Detect which cell encompasses the target text, then output its [x, y] center coordinate. 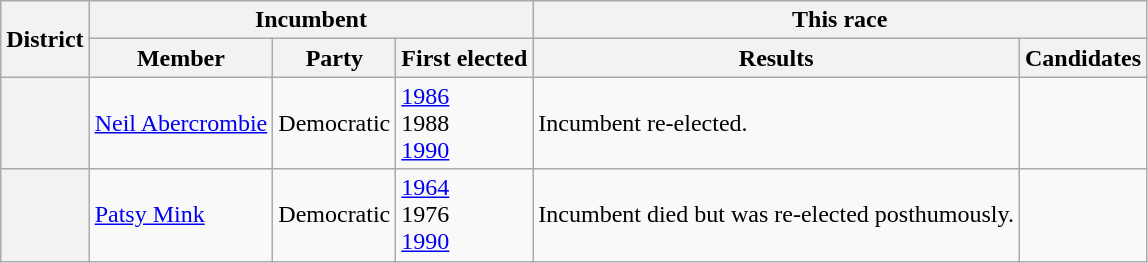
Member [181, 58]
This race [840, 20]
Incumbent died but was re-elected posthumously. [776, 215]
Neil Abercrombie [181, 123]
First elected [464, 58]
Patsy Mink [181, 215]
Incumbent re-elected. [776, 123]
Candidates [1084, 58]
1986 1988 1990 [464, 123]
19641976 1990 [464, 215]
Party [334, 58]
Incumbent [311, 20]
District [45, 39]
Results [776, 58]
